Detect which cell encompasses the target text, then output its [X, Y] center coordinate. 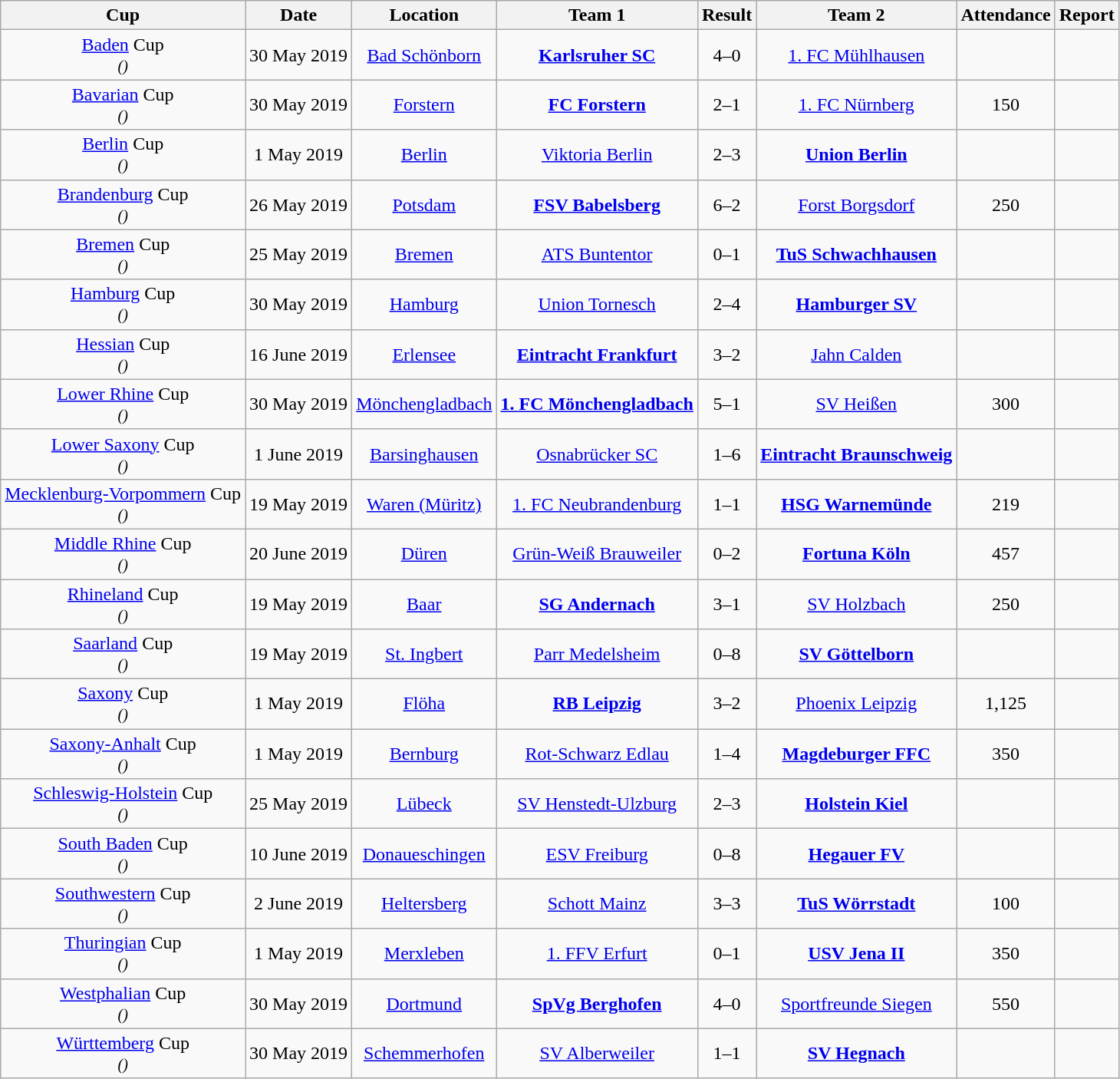
HSG Warnemünde [856, 503]
Potsdam [424, 204]
Schemmerhofen [424, 1053]
Forst Borgsdorf [856, 204]
Thuringian Cup() [123, 953]
Lower Rhine Cup() [123, 404]
Hamburg [424, 304]
Phoenix Leipzig [856, 704]
Eintracht Braunschweig [856, 454]
5–1 [726, 404]
10 June 2019 [299, 853]
Grün-Weiß Brauweiler [597, 554]
Hessian Cup() [123, 355]
Middle Rhine Cup() [123, 554]
Berlin [424, 155]
1–6 [726, 454]
Lower Saxony Cup() [123, 454]
16 June 2019 [299, 355]
1. FC Neubrandenburg [597, 503]
Baar [424, 603]
Erlensee [424, 355]
1,125 [1006, 704]
Bernburg [424, 754]
Rhineland Cup() [123, 603]
TuS Schwachhausen [856, 255]
1 June 2019 [299, 454]
1. FC Mönchengladbach [597, 404]
Karlsruher SC [597, 55]
Viktoria Berlin [597, 155]
Forstern [424, 104]
Flöha [424, 704]
Brandenburg Cup() [123, 204]
Holstein Kiel [856, 804]
FC Forstern [597, 104]
Bad Schönborn [424, 55]
Date [299, 15]
Hamburger SV [856, 304]
FSV Babelsberg [597, 204]
Heltersberg [424, 904]
0–2 [726, 554]
100 [1006, 904]
3–1 [726, 603]
Team 2 [856, 15]
Jahn Calden [856, 355]
Saxony-Anhalt Cup() [123, 754]
Baden Cup() [123, 55]
SV Göttelborn [856, 654]
Württemberg Cup() [123, 1053]
St. Ingbert [424, 654]
Düren [424, 554]
South Baden Cup() [123, 853]
ESV Freiburg [597, 853]
Berlin Cup() [123, 155]
Lübeck [424, 804]
SG Andernach [597, 603]
Barsinghausen [424, 454]
Team 1 [597, 15]
SV Alberweiler [597, 1053]
SV Heißen [856, 404]
Sportfreunde Siegen [856, 1004]
2 June 2019 [299, 904]
Saxony Cup() [123, 704]
Merxleben [424, 953]
Waren (Müritz) [424, 503]
219 [1006, 503]
Donaueschingen [424, 853]
Parr Medelsheim [597, 654]
1–4 [726, 754]
550 [1006, 1004]
Union Tornesch [597, 304]
1. FFV Erfurt [597, 953]
Saarland Cup() [123, 654]
Mecklenburg-Vorpommern Cup() [123, 503]
Location [424, 15]
Magdeburger FFC [856, 754]
Rot-Schwarz Edlau [597, 754]
Mönchengladbach [424, 404]
Osnabrücker SC [597, 454]
6–2 [726, 204]
SV Hegnach [856, 1053]
Eintracht Frankfurt [597, 355]
RB Leipzig [597, 704]
Schott Mainz [597, 904]
Bremen Cup() [123, 255]
Bavarian Cup() [123, 104]
457 [1006, 554]
Southwestern Cup() [123, 904]
150 [1006, 104]
Result [726, 15]
300 [1006, 404]
Fortuna Köln [856, 554]
Hegauer FV [856, 853]
Hamburg Cup() [123, 304]
Schleswig-Holstein Cup() [123, 804]
20 June 2019 [299, 554]
SpVg Berghofen [597, 1004]
Bremen [424, 255]
2–1 [726, 104]
Dortmund [424, 1004]
Cup [123, 15]
1. FC Nürnberg [856, 104]
Union Berlin [856, 155]
1. FC Mühlhausen [856, 55]
SV Holzbach [856, 603]
SV Henstedt-Ulzburg [597, 804]
26 May 2019 [299, 204]
Attendance [1006, 15]
USV Jena II [856, 953]
2–4 [726, 304]
3–3 [726, 904]
ATS Buntentor [597, 255]
Westphalian Cup() [123, 1004]
TuS Wörrstadt [856, 904]
Report [1086, 15]
